Return (X, Y) of the center of cell containing provided text 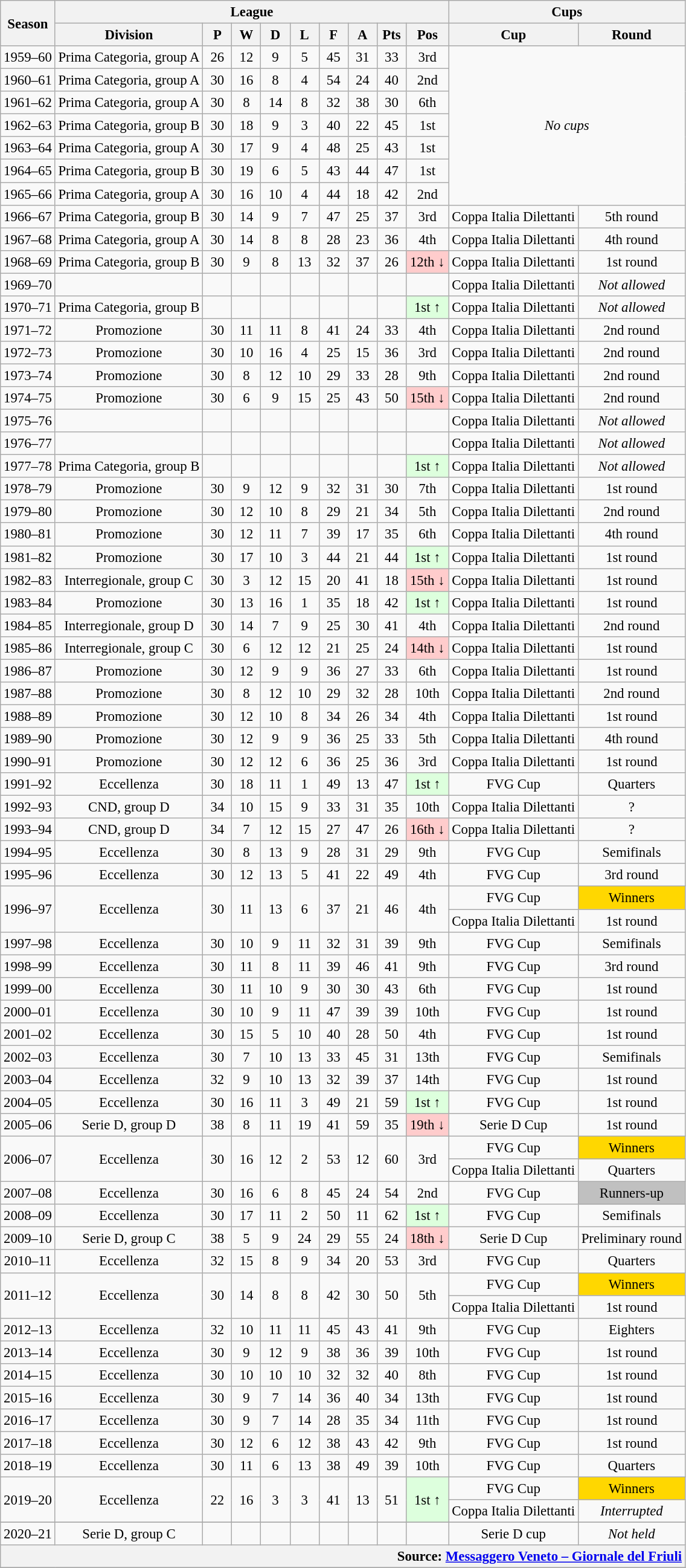
2020–21 (28, 1534)
League (252, 12)
1991–92 (28, 784)
2005–06 (28, 1125)
19th ↓ (428, 1125)
2007–08 (28, 1193)
W (246, 35)
1983–84 (28, 602)
1965–66 (28, 194)
1997–98 (28, 943)
Runners-up (632, 1193)
12th ↓ (428, 262)
2014–15 (28, 1375)
1969–70 (28, 285)
2013–14 (28, 1352)
1966–67 (28, 216)
1996–97 (28, 909)
1984–85 (28, 625)
Eighters (632, 1329)
1987–88 (28, 694)
1978–79 (28, 489)
16th ↓ (428, 830)
1999–00 (28, 989)
11th (428, 1421)
1964–65 (28, 171)
1959–60 (28, 57)
2019–20 (28, 1500)
D (275, 35)
1961–62 (28, 103)
A (362, 35)
1967–68 (28, 239)
2001–02 (28, 1034)
1979–80 (28, 512)
1994–95 (28, 853)
Round (632, 35)
Preliminary round (632, 1239)
62 (391, 1216)
P (217, 35)
2003–04 (28, 1080)
5th round (632, 216)
1960–61 (28, 80)
Interrupted (632, 1511)
1975–76 (28, 421)
1976–77 (28, 444)
14th (428, 1080)
2010–11 (28, 1262)
L (304, 35)
1971–72 (28, 330)
Serie D, group D (129, 1125)
Not held (632, 1534)
2015–16 (28, 1398)
Source: Messaggero Veneto – Giornale del Friuli (343, 1557)
2004–05 (28, 1102)
Cups (566, 12)
2000–01 (28, 1011)
1973–74 (28, 375)
1963–64 (28, 148)
2018–19 (28, 1466)
2016–17 (28, 1421)
Pos (428, 35)
1986–87 (28, 671)
7th (428, 489)
8th (428, 1375)
2011–12 (28, 1295)
60 (391, 1159)
1980–81 (28, 535)
1981–82 (28, 557)
1992–93 (28, 807)
1972–73 (28, 353)
18th ↓ (428, 1239)
1993–94 (28, 830)
Season (28, 23)
2006–07 (28, 1159)
1970–71 (28, 308)
2017–18 (28, 1443)
Cup (513, 35)
1998–99 (28, 966)
1989–90 (28, 739)
Serie D cup (513, 1534)
55 (362, 1239)
2008–09 (28, 1216)
1995–96 (28, 876)
2012–13 (28, 1329)
1977–78 (28, 466)
No cups (566, 126)
Division (129, 35)
Interregionale, group D (129, 625)
1988–89 (28, 716)
51 (391, 1500)
14th ↓ (428, 648)
2009–10 (28, 1239)
1968–69 (28, 262)
1962–63 (28, 126)
1982–83 (28, 580)
Pts (391, 35)
1985–86 (28, 648)
2002–03 (28, 1057)
23 (362, 239)
1974–75 (28, 398)
48 (333, 148)
1990–91 (28, 762)
F (333, 35)
